Determine the [x, y] coordinate at the center of the cell enclosing the given text.  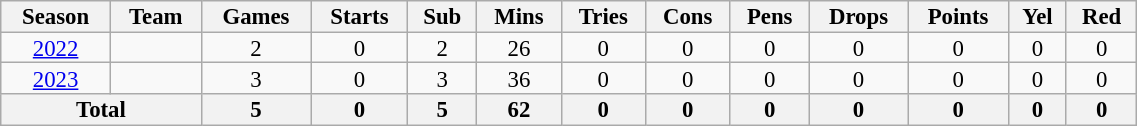
Pens [770, 16]
62 [520, 110]
Sub [442, 16]
Drops [858, 16]
Total [101, 110]
Cons [688, 16]
Tries [603, 16]
2023 [56, 78]
Red [1101, 16]
Games [256, 16]
2022 [56, 48]
Yel [1037, 16]
Season [56, 16]
Starts [360, 16]
26 [520, 48]
36 [520, 78]
Points [958, 16]
Mins [520, 16]
Team [156, 16]
